Locate the cell with the specified text and output its (x, y) center coordinate. 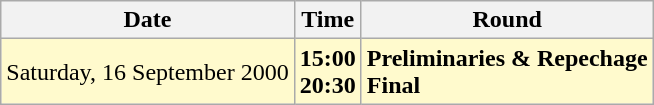
Preliminaries & RepechageFinal (507, 72)
15:0020:30 (328, 72)
Time (328, 20)
Round (507, 20)
Saturday, 16 September 2000 (148, 72)
Date (148, 20)
